Find where the given text appears and provide that cell's center as (X, Y) coordinate. 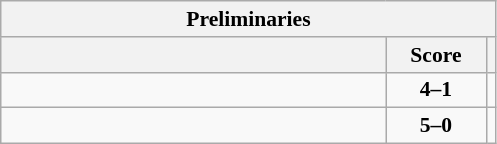
Score (436, 55)
4–1 (436, 90)
Preliminaries (248, 19)
5–0 (436, 126)
